Extract the (X, Y) coordinate from the center of the cell holding the provided text.  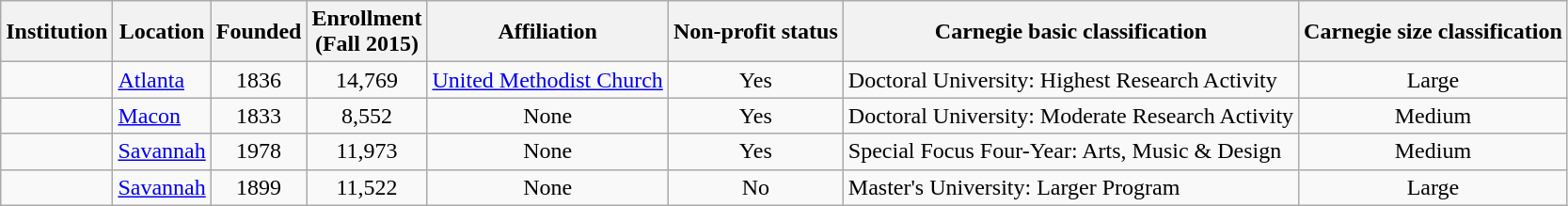
Master's University: Larger Program (1070, 187)
11,973 (367, 151)
14,769 (367, 80)
Carnegie size classification (1433, 32)
Non-profit status (755, 32)
Atlanta (162, 80)
Doctoral University: Moderate Research Activity (1070, 116)
1833 (259, 116)
Affiliation (547, 32)
United Methodist Church (547, 80)
Founded (259, 32)
8,552 (367, 116)
Carnegie basic classification (1070, 32)
1899 (259, 187)
11,522 (367, 187)
Location (162, 32)
Institution (56, 32)
1836 (259, 80)
Macon (162, 116)
1978 (259, 151)
Special Focus Four-Year: Arts, Music & Design (1070, 151)
No (755, 187)
Doctoral University: Highest Research Activity (1070, 80)
Enrollment(Fall 2015) (367, 32)
